Identify which cell holds the provided text, then report its (X, Y) central coordinate. 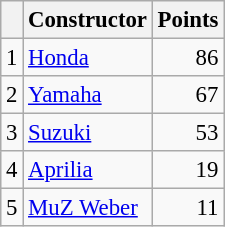
Constructor (88, 20)
3 (12, 133)
Yamaha (88, 95)
53 (188, 133)
Suzuki (88, 133)
86 (188, 58)
MuZ Weber (88, 208)
19 (188, 170)
4 (12, 170)
11 (188, 208)
67 (188, 95)
Honda (88, 58)
1 (12, 58)
5 (12, 208)
2 (12, 95)
Points (188, 20)
Aprilia (88, 170)
